Locate the cell with the specified text and output its [x, y] center coordinate. 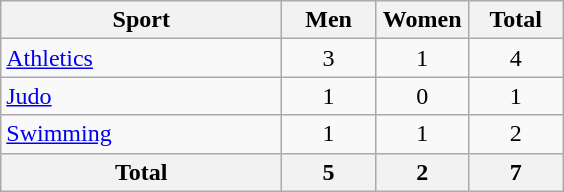
Sport [142, 20]
7 [516, 172]
Men [329, 20]
Judo [142, 96]
Athletics [142, 58]
0 [422, 96]
3 [329, 58]
Women [422, 20]
5 [329, 172]
4 [516, 58]
Swimming [142, 134]
